Extract the (X, Y) coordinate from the center of the cell holding the provided text.  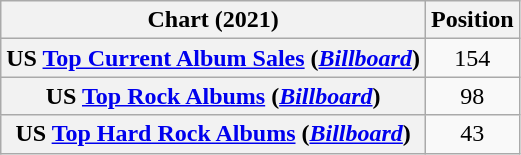
US Top Rock Albums (Billboard) (214, 96)
Chart (2021) (214, 20)
154 (472, 58)
Position (472, 20)
98 (472, 96)
43 (472, 134)
US Top Hard Rock Albums (Billboard) (214, 134)
US Top Current Album Sales (Billboard) (214, 58)
